Find where the given text appears and provide that cell's center as (x, y) coordinate. 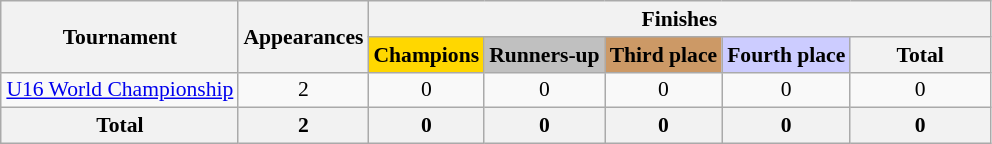
U16 World Championship (120, 90)
Champions (426, 55)
Finishes (679, 19)
Appearances (303, 36)
Third place (664, 55)
Tournament (120, 36)
Runners-up (544, 55)
Fourth place (786, 55)
